Identify which cell holds the provided text, then report its (x, y) central coordinate. 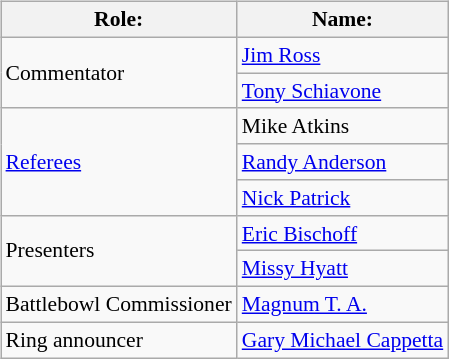
Referees (119, 162)
Mike Atkins (343, 126)
Role: (119, 20)
Gary Michael Cappetta (343, 340)
Ring announcer (119, 340)
Magnum T. A. (343, 305)
Nick Patrick (343, 198)
Jim Ross (343, 55)
Battlebowl Commissioner (119, 305)
Missy Hyatt (343, 269)
Randy Anderson (343, 162)
Presenters (119, 250)
Tony Schiavone (343, 91)
Name: (343, 20)
Eric Bischoff (343, 233)
Commentator (119, 72)
